Capture the cell that displays the provided text and extract its [x, y] central coordinate. 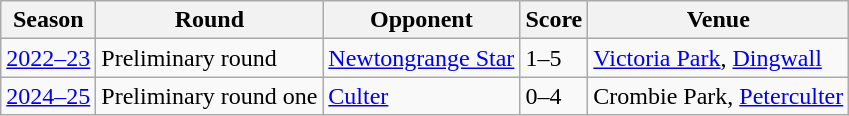
Crombie Park, Peterculter [718, 96]
Preliminary round one [210, 96]
Season [48, 20]
Preliminary round [210, 58]
Venue [718, 20]
Newtongrange Star [422, 58]
2024–25 [48, 96]
Culter [422, 96]
Score [554, 20]
2022–23 [48, 58]
Opponent [422, 20]
Round [210, 20]
1–5 [554, 58]
Victoria Park, Dingwall [718, 58]
0–4 [554, 96]
